Locate the cell with the specified text and output its (X, Y) center coordinate. 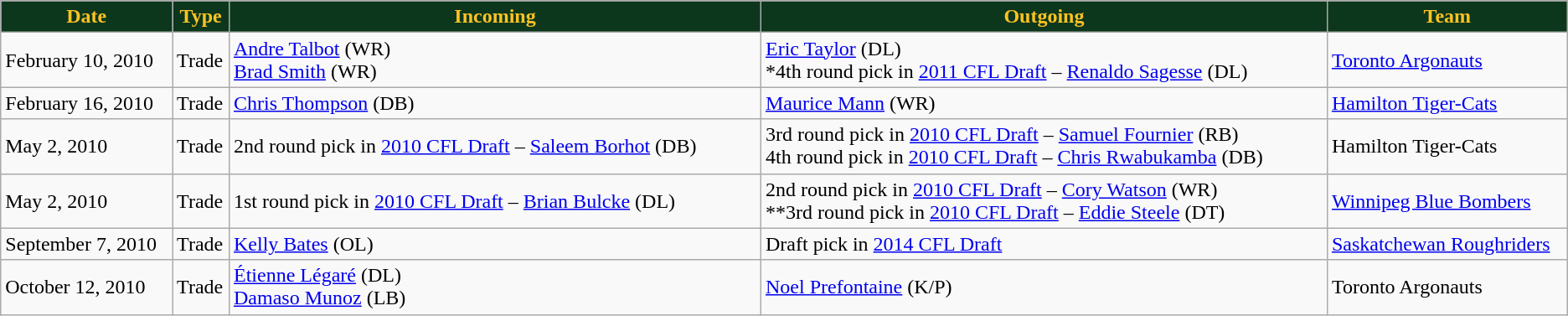
Draft pick in 2014 CFL Draft (1044, 244)
Chris Thompson (DB) (494, 103)
September 7, 2010 (87, 244)
Incoming (494, 17)
February 10, 2010 (87, 60)
Outgoing (1044, 17)
2nd round pick in 2010 CFL Draft – Cory Watson (WR)**3rd round pick in 2010 CFL Draft – Eddie Steele (DT) (1044, 201)
2nd round pick in 2010 CFL Draft – Saleem Borhot (DB) (494, 146)
1st round pick in 2010 CFL Draft – Brian Bulcke (DL) (494, 201)
Saskatchewan Roughriders (1447, 244)
February 16, 2010 (87, 103)
Type (201, 17)
Eric Taylor (DL)*4th round pick in 2011 CFL Draft – Renaldo Sagesse (DL) (1044, 60)
Maurice Mann (WR) (1044, 103)
Noel Prefontaine (K/P) (1044, 287)
Team (1447, 17)
October 12, 2010 (87, 287)
Kelly Bates (OL) (494, 244)
Andre Talbot (WR)Brad Smith (WR) (494, 60)
3rd round pick in 2010 CFL Draft – Samuel Fournier (RB)4th round pick in 2010 CFL Draft – Chris Rwabukamba (DB) (1044, 146)
Winnipeg Blue Bombers (1447, 201)
Étienne Légaré (DL)Damaso Munoz (LB) (494, 287)
Date (87, 17)
